Extract the [x, y] coordinate from the center of the cell holding the provided text.  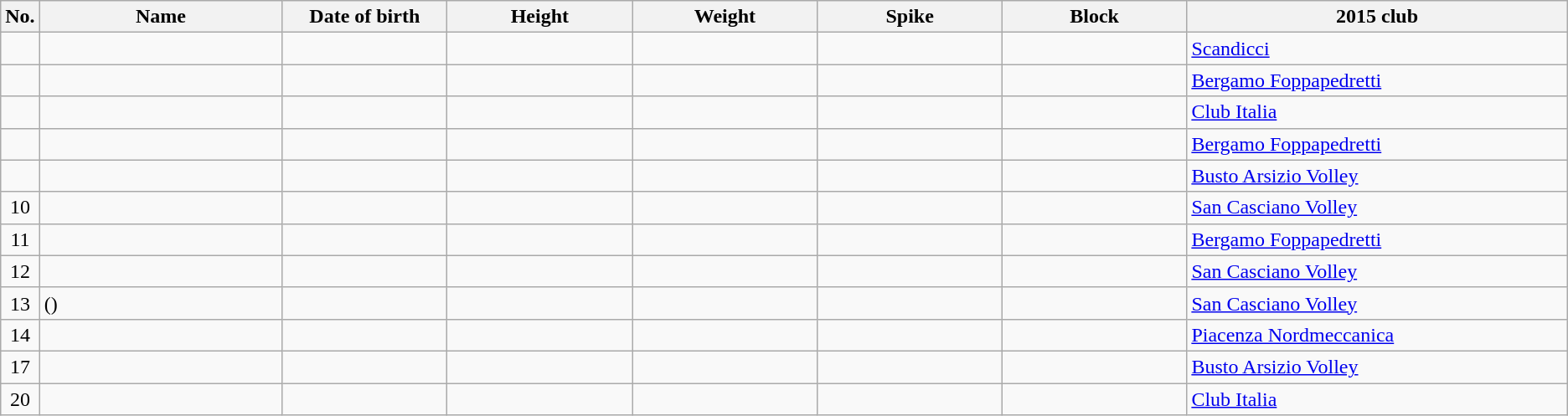
20 [20, 399]
11 [20, 239]
13 [20, 303]
Date of birth [365, 17]
17 [20, 367]
Height [539, 17]
2015 club [1377, 17]
Piacenza Nordmeccanica [1377, 335]
Name [161, 17]
() [161, 303]
No. [20, 17]
14 [20, 335]
10 [20, 208]
Block [1094, 17]
Spike [910, 17]
12 [20, 271]
Weight [725, 17]
Scandicci [1377, 49]
